For the text-containing cell, return its midpoint in [X, Y] coordinate format. 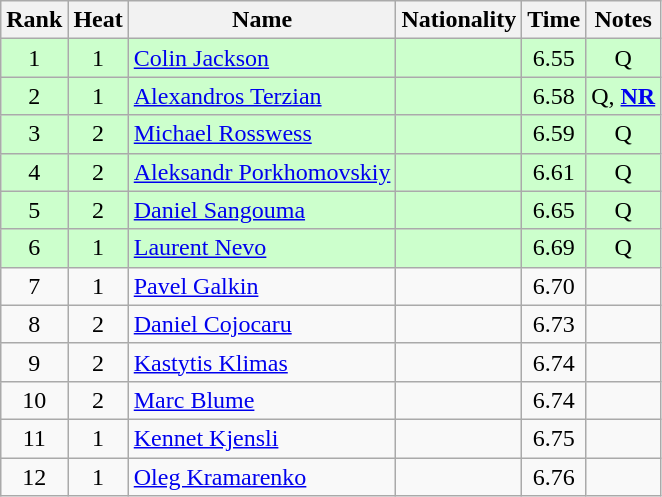
Q, NR [624, 96]
Colin Jackson [262, 58]
Name [262, 20]
6.69 [554, 248]
6.76 [554, 477]
Alexandros Terzian [262, 96]
Heat [98, 20]
4 [34, 172]
6.70 [554, 286]
7 [34, 286]
10 [34, 400]
6.65 [554, 210]
Daniel Cojocaru [262, 324]
6.59 [554, 134]
12 [34, 477]
8 [34, 324]
6.73 [554, 324]
Aleksandr Porkhomovskiy [262, 172]
Notes [624, 20]
5 [34, 210]
6.58 [554, 96]
9 [34, 362]
6 [34, 248]
Marc Blume [262, 400]
Michael Rosswess [262, 134]
Kennet Kjensli [262, 438]
Oleg Kramarenko [262, 477]
Kastytis Klimas [262, 362]
11 [34, 438]
6.75 [554, 438]
Daniel Sangouma [262, 210]
Nationality [459, 20]
Pavel Galkin [262, 286]
Laurent Nevo [262, 248]
6.55 [554, 58]
6.61 [554, 172]
Rank [34, 20]
3 [34, 134]
Time [554, 20]
